Search for the cell housing the specified text and yield its (X, Y) center coordinate. 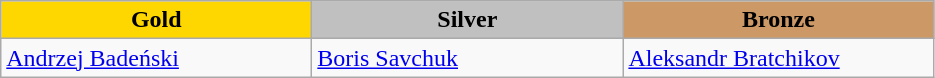
Aleksandr Bratchikov (778, 58)
Gold (156, 20)
Bronze (778, 20)
Andrzej Badeński (156, 58)
Boris Savchuk (468, 58)
Silver (468, 20)
